Pinpoint the cell where the given text exists, returning its (X, Y) midpoint coordinate. 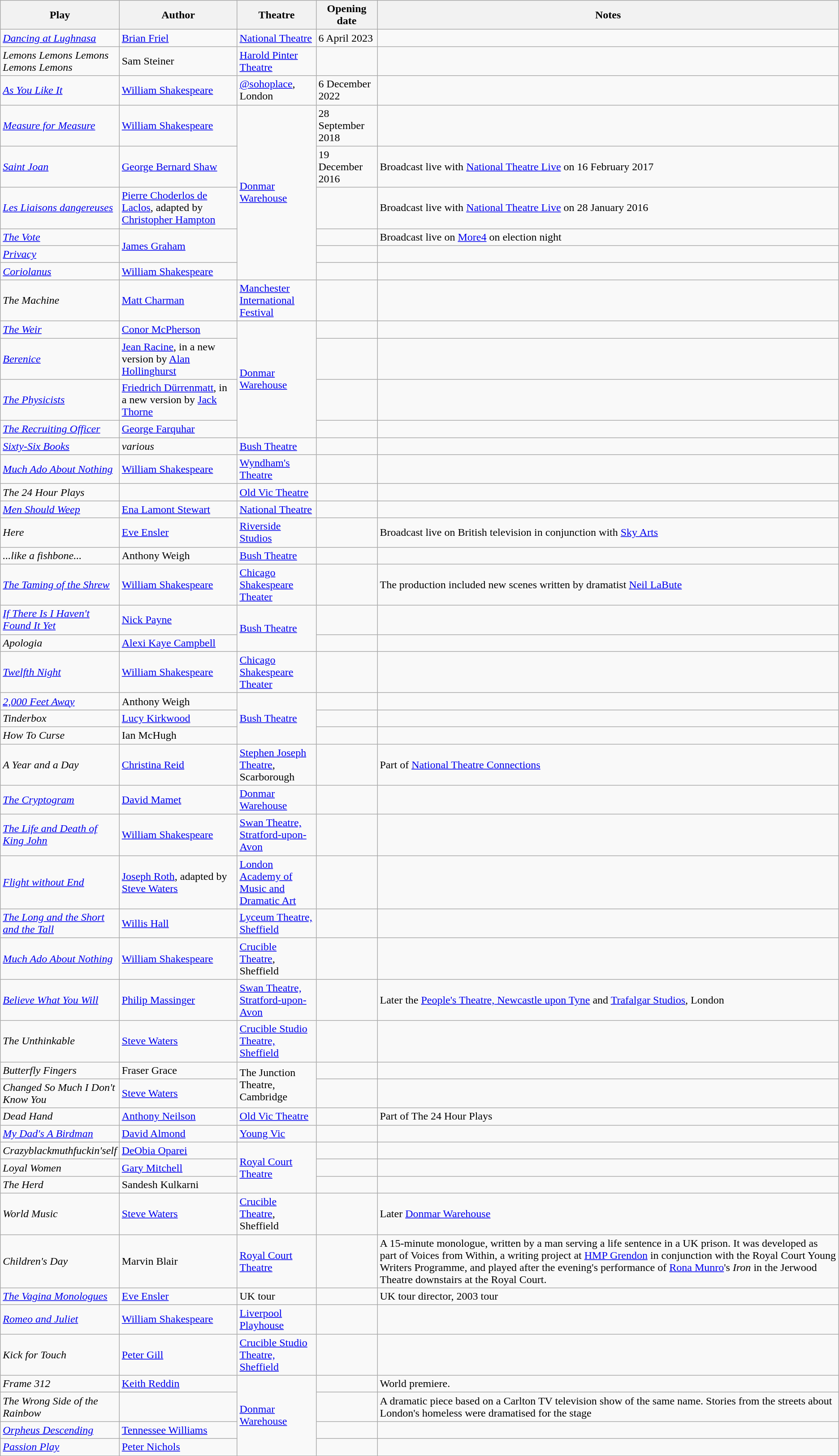
Loyal Women (60, 1167)
Part of National Theatre Connections (608, 764)
The Wrong Side of the Rainbow (60, 1407)
The Weir (60, 329)
David Mamet (178, 800)
Wyndham's Theatre (277, 470)
Harold Pinter Theatre (277, 61)
Dead Hand (60, 1116)
The Vote (60, 237)
The Unthinkable (60, 1041)
Peter Gill (178, 1355)
19 December 2016 (347, 167)
Ian McHugh (178, 735)
Flight without End (60, 883)
Keith Reddin (178, 1384)
Lyceum Theatre, Sheffield (277, 924)
Frame 312 (60, 1384)
various (178, 446)
28 September 2018 (347, 125)
Play (60, 15)
The 24 Hour Plays (60, 492)
Privacy (60, 254)
Brian Friel (178, 38)
Dancing at Lughnasa (60, 38)
Broadcast live with National Theatre Live on 16 February 2017 (608, 167)
Crazyblackmuthfuckin'self (60, 1150)
Tennessee Williams (178, 1430)
The Cryptogram (60, 800)
Ena Lamont Stewart (178, 509)
Manchester International Festival (277, 300)
UK tour (277, 1297)
Children's Day (60, 1262)
David Almond (178, 1133)
Part of The 24 Hour Plays (608, 1116)
The production included new scenes written by dramatist Neil LaBute (608, 585)
Later Donmar Warehouse (608, 1214)
Tinderbox (60, 718)
Sandesh Kulkarni (178, 1185)
Philip Massinger (178, 1000)
Friedrich Dürrenmatt, in a new version by Jack Thorne (178, 400)
James Graham (178, 246)
Berenice (60, 358)
6 April 2023 (347, 38)
Opening date (347, 15)
Pierre Choderlos de Laclos, adapted by Christopher Hampton (178, 208)
Author (178, 15)
Marvin Blair (178, 1262)
Lemons Lemons Lemons Lemons Lemons (60, 61)
Sixty-Six Books (60, 446)
...like a fishbone... (60, 556)
The Recruiting Officer (60, 429)
Kick for Touch (60, 1355)
World premiere. (608, 1384)
George Bernard Shaw (178, 167)
UK tour director, 2003 tour (608, 1297)
Changed So Much I Don't Know You (60, 1093)
Men Should Weep (60, 509)
My Dad's A Birdman (60, 1133)
Young Vic (277, 1133)
The Vagina Monologues (60, 1297)
Saint Joan (60, 167)
Broadcast live on More4 on election night (608, 237)
Anthony Neilson (178, 1116)
The Herd (60, 1185)
Theatre (277, 15)
Broadcast live with National Theatre Live on 28 January 2016 (608, 208)
Matt Charman (178, 300)
Alexi Kaye Campbell (178, 643)
Christina Reid (178, 764)
How To Curse (60, 735)
Stephen Joseph Theatre, Scarborough (277, 764)
6 December 2022 (347, 90)
George Farquhar (178, 429)
Sam Steiner (178, 61)
Romeo and Juliet (60, 1320)
Broadcast live on British television in conjunction with Sky Arts (608, 532)
Later the People's Theatre, Newcastle upon Tyne and Trafalgar Studios, London (608, 1000)
Butterfly Fingers (60, 1070)
Gary Mitchell (178, 1167)
2,000 Feet Away (60, 701)
Nick Payne (178, 620)
The Life and Death of King John (60, 835)
Liverpool Playhouse (277, 1320)
Peter Nichols (178, 1447)
@sohoplace, London (277, 90)
Fraser Grace (178, 1070)
Apologia (60, 643)
Here (60, 532)
DeObia Oparei (178, 1150)
Willis Hall (178, 924)
As You Like It (60, 90)
Lucy Kirkwood (178, 718)
Notes (608, 15)
The Long and the Short and the Tall (60, 924)
Passion Play (60, 1447)
The Physicists (60, 400)
If There Is I Haven't Found It Yet (60, 620)
World Music (60, 1214)
Twelfth Night (60, 672)
A Year and a Day (60, 764)
Jean Racine, in a new version by Alan Hollinghurst (178, 358)
Riverside Studios (277, 532)
Orpheus Descending (60, 1430)
Joseph Roth, adapted by Steve Waters (178, 883)
Measure for Measure (60, 125)
Les Liaisons dangereuses (60, 208)
London Academy of Music and Dramatic Art (277, 883)
Believe What You Will (60, 1000)
Conor McPherson (178, 329)
Coriolanus (60, 271)
The Machine (60, 300)
The Taming of the Shrew (60, 585)
The Junction Theatre, Cambridge (277, 1085)
